Determine the [X, Y] coordinate at the center of the cell enclosing the given text.  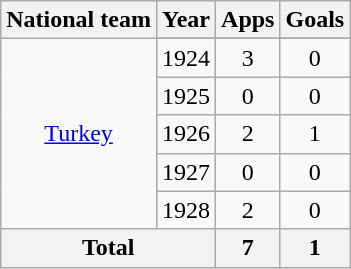
1927 [186, 172]
Goals [315, 20]
3 [248, 58]
1925 [186, 96]
1928 [186, 210]
1926 [186, 134]
National team [79, 20]
Apps [248, 20]
Total [108, 248]
7 [248, 248]
Year [186, 20]
Turkey [79, 134]
1924 [186, 58]
